Pinpoint the cell where the given text exists, returning its (x, y) midpoint coordinate. 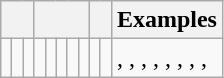
, , , , , , , , (166, 58)
Examples (166, 20)
